Extract the (X, Y) coordinate from the center of the cell holding the provided text.  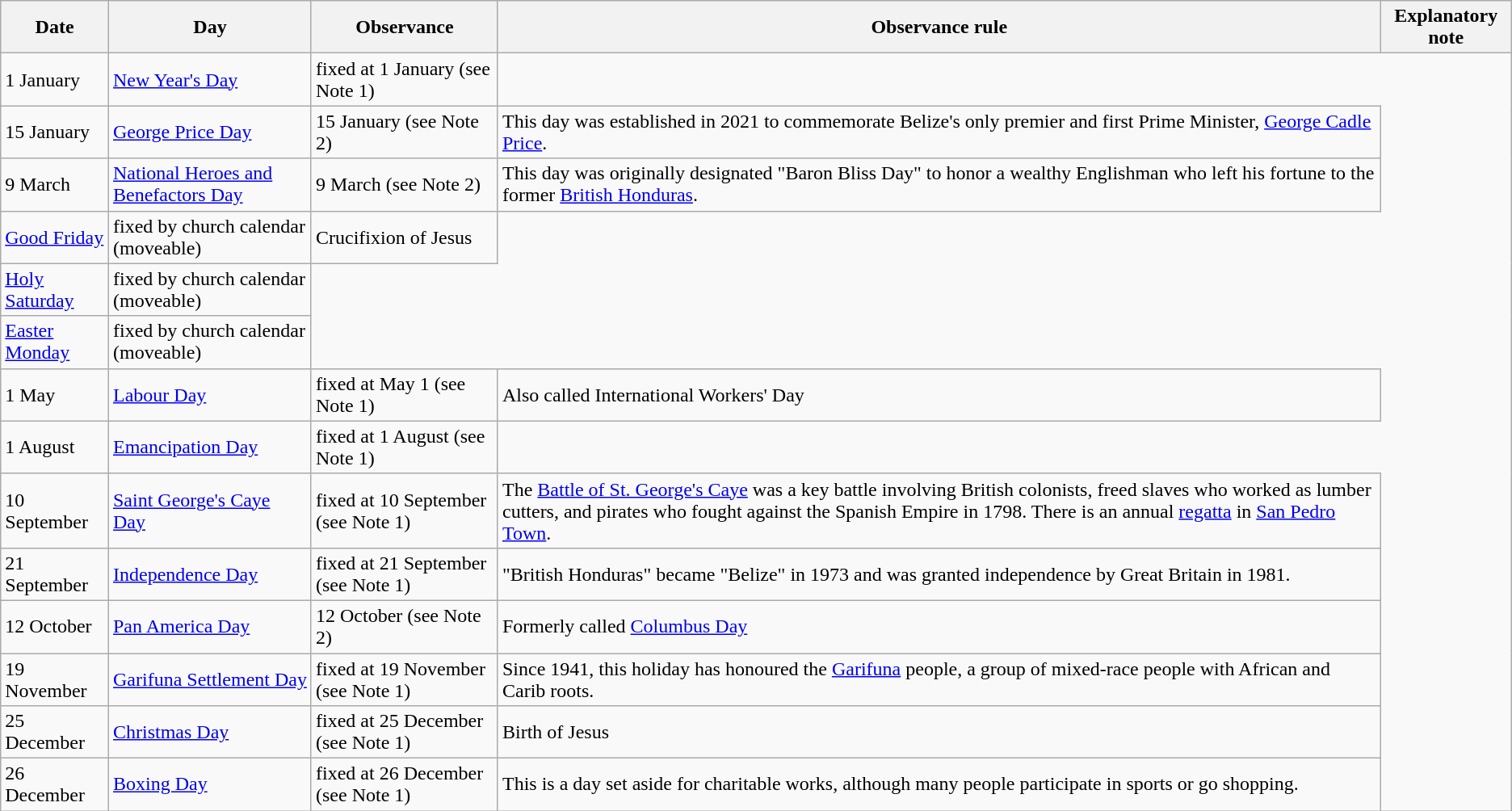
fixed at 21 September (see Note 1) (404, 574)
1 January (55, 79)
Crucifixion of Jesus (404, 237)
"British Honduras" became "Belize" in 1973 and was granted independence by Great Britain in 1981. (939, 574)
Independence Day (210, 574)
fixed at 1 August (see Note 1) (404, 448)
fixed at May 1 (see Note 1) (404, 394)
19 November (55, 679)
fixed at 26 December (see Note 1) (404, 785)
Formerly called Columbus Day (939, 627)
Since 1941, this holiday has honoured the Garifuna people, a group of mixed-race people with African and Carib roots. (939, 679)
Holy Saturday (55, 289)
Date (55, 27)
fixed at 25 December (see Note 1) (404, 732)
Emancipation Day (210, 448)
fixed at 19 November (see Note 1) (404, 679)
Boxing Day (210, 785)
10 September (55, 511)
fixed at 1 January (see Note 1) (404, 79)
25 December (55, 732)
Also called International Workers' Day (939, 394)
1 May (55, 394)
This day was originally designated "Baron Bliss Day" to honor a wealthy Englishman who left his fortune to the former British Honduras. (939, 184)
Day (210, 27)
Observance rule (939, 27)
Pan America Day (210, 627)
National Heroes and Benefactors Day (210, 184)
Garifuna Settlement Day (210, 679)
fixed at 10 September (see Note 1) (404, 511)
15 January (see Note 2) (404, 132)
Observance (404, 27)
George Price Day (210, 132)
This day was established in 2021 to commemorate Belize's only premier and first Prime Minister, George Cadle Price. (939, 132)
This is a day set aside for charitable works, although many people participate in sports or go shopping. (939, 785)
Easter Monday (55, 342)
New Year's Day (210, 79)
26 December (55, 785)
12 October (55, 627)
12 October (see Note 2) (404, 627)
9 March (55, 184)
1 August (55, 448)
Christmas Day (210, 732)
Explanatory note (1446, 27)
21 September (55, 574)
Birth of Jesus (939, 732)
Good Friday (55, 237)
9 March (see Note 2) (404, 184)
Labour Day (210, 394)
Saint George's Caye Day (210, 511)
15 January (55, 132)
